Return (x, y) of the center of cell containing provided text 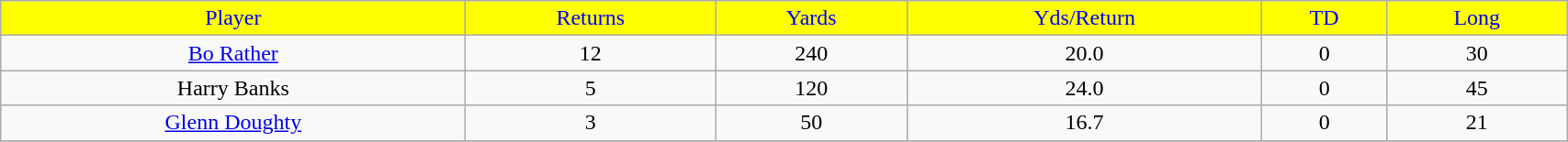
50 (812, 123)
Long (1477, 18)
3 (591, 123)
24.0 (1085, 88)
Returns (591, 18)
20.0 (1085, 53)
Yards (812, 18)
Glenn Doughty (233, 123)
5 (591, 88)
Bo Rather (233, 53)
Harry Banks (233, 88)
30 (1477, 53)
12 (591, 53)
21 (1477, 123)
Player (233, 18)
45 (1477, 88)
16.7 (1085, 123)
120 (812, 88)
TD (1324, 18)
Yds/Return (1085, 18)
240 (812, 53)
